Locate the cell with the specified text and output its (X, Y) center coordinate. 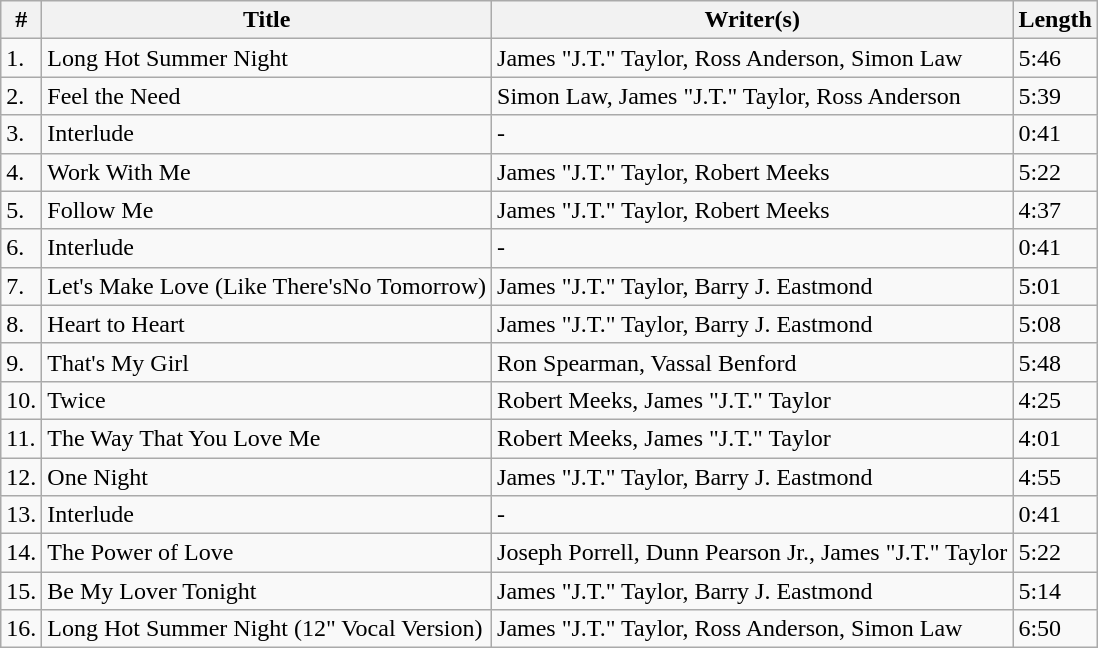
14. (22, 553)
Feel the Need (267, 96)
Writer(s) (752, 20)
5:01 (1055, 286)
Long Hot Summer Night (12" Vocal Version) (267, 629)
5:48 (1055, 362)
# (22, 20)
Long Hot Summer Night (267, 58)
Length (1055, 20)
9. (22, 362)
Twice (267, 400)
6. (22, 248)
6:50 (1055, 629)
15. (22, 591)
Simon Law, James "J.T." Taylor, Ross Anderson (752, 96)
Ron Spearman, Vassal Benford (752, 362)
13. (22, 515)
16. (22, 629)
2. (22, 96)
7. (22, 286)
8. (22, 324)
Follow Me (267, 210)
4:01 (1055, 438)
12. (22, 477)
Work With Me (267, 172)
3. (22, 134)
Let's Make Love (Like There'sNo Tomorrow) (267, 286)
Be My Lover Tonight (267, 591)
4. (22, 172)
The Power of Love (267, 553)
4:37 (1055, 210)
10. (22, 400)
5:46 (1055, 58)
Title (267, 20)
5:14 (1055, 591)
5:39 (1055, 96)
1. (22, 58)
4:25 (1055, 400)
5. (22, 210)
The Way That You Love Me (267, 438)
4:55 (1055, 477)
11. (22, 438)
One Night (267, 477)
Joseph Porrell, Dunn Pearson Jr., James "J.T." Taylor (752, 553)
5:08 (1055, 324)
Heart to Heart (267, 324)
That's My Girl (267, 362)
